Determine the [x, y] coordinate at the center of the cell enclosing the given text.  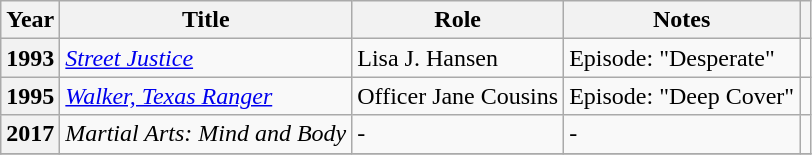
Street Justice [206, 58]
Role [458, 20]
1995 [30, 96]
Episode: "Deep Cover" [682, 96]
2017 [30, 134]
Notes [682, 20]
Martial Arts: Mind and Body [206, 134]
1993 [30, 58]
Year [30, 20]
Walker, Texas Ranger [206, 96]
Lisa J. Hansen [458, 58]
Title [206, 20]
Officer Jane Cousins [458, 96]
Episode: "Desperate" [682, 58]
